From the cell containing the given text, extract its center point as [X, Y] coordinate. 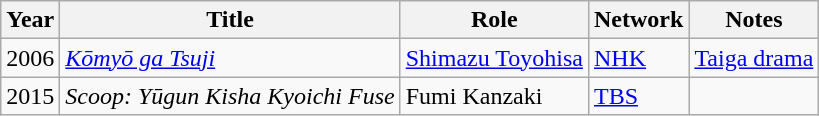
Notes [754, 20]
2006 [30, 58]
Network [638, 20]
Title [230, 20]
TBS [638, 96]
Fumi Kanzaki [494, 96]
Scoop: Yūgun Kisha Kyoichi Fuse [230, 96]
Role [494, 20]
2015 [30, 96]
Year [30, 20]
Kōmyō ga Tsuji [230, 58]
Taiga drama [754, 58]
NHK [638, 58]
Shimazu Toyohisa [494, 58]
